Extract the (x, y) coordinate from the center of the cell holding the provided text.  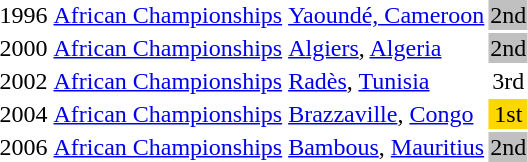
Brazzaville, Congo (386, 114)
Radès, Tunisia (386, 81)
Yaoundé, Cameroon (386, 15)
Bambous, Mauritius (386, 147)
Algiers, Algeria (386, 48)
1st (508, 114)
3rd (508, 81)
